Find where the given text appears and provide that cell's center as [X, Y] coordinate. 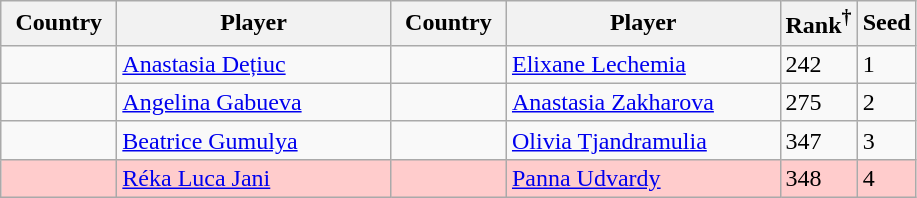
4 [886, 178]
Seed [886, 24]
242 [818, 64]
275 [818, 102]
Angelina Gabueva [254, 102]
348 [818, 178]
Anastasia Zakharova [643, 102]
Elixane Lechemia [643, 64]
3 [886, 140]
347 [818, 140]
Olivia Tjandramulia [643, 140]
1 [886, 64]
Beatrice Gumulya [254, 140]
Rank† [818, 24]
2 [886, 102]
Panna Udvardy [643, 178]
Réka Luca Jani [254, 178]
Anastasia Dețiuc [254, 64]
